Determine the (X, Y) coordinate at the center of the cell enclosing the given text.  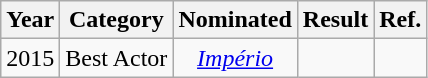
Nominated (235, 20)
Império (235, 58)
Category (116, 20)
Year (30, 20)
Best Actor (116, 58)
Result (335, 20)
Ref. (400, 20)
2015 (30, 58)
